Pinpoint the cell where the given text exists, returning its (X, Y) midpoint coordinate. 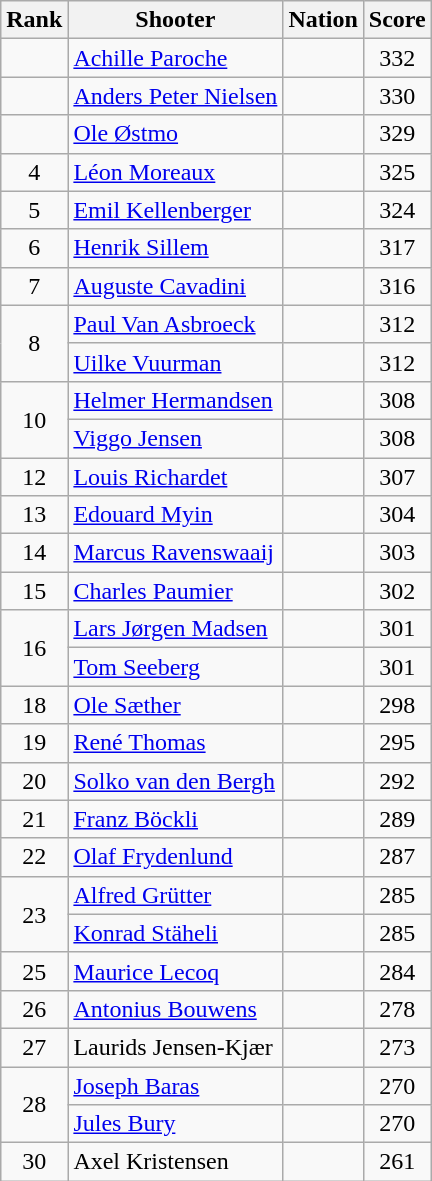
6 (34, 248)
28 (34, 1104)
26 (34, 1009)
287 (397, 857)
Ole Østmo (176, 134)
Axel Kristensen (176, 1162)
Léon Moreaux (176, 172)
Auguste Cavadini (176, 286)
7 (34, 286)
Louis Richardet (176, 477)
René Thomas (176, 743)
Marcus Ravenswaaij (176, 553)
Tom Seeberg (176, 667)
Antonius Bouwens (176, 1009)
284 (397, 971)
23 (34, 914)
289 (397, 819)
8 (34, 343)
16 (34, 648)
Uilke Vuurman (176, 362)
Achille Paroche (176, 58)
12 (34, 477)
Konrad Stäheli (176, 933)
Jules Bury (176, 1124)
4 (34, 172)
Nation (323, 20)
Alfred Grütter (176, 895)
21 (34, 819)
273 (397, 1047)
295 (397, 743)
Emil Kellenberger (176, 210)
303 (397, 553)
18 (34, 705)
307 (397, 477)
19 (34, 743)
304 (397, 515)
316 (397, 286)
Viggo Jensen (176, 438)
Score (397, 20)
Rank (34, 20)
325 (397, 172)
13 (34, 515)
324 (397, 210)
Solko van den Bergh (176, 781)
Paul Van Asbroeck (176, 324)
Shooter (176, 20)
278 (397, 1009)
Lars Jørgen Madsen (176, 629)
261 (397, 1162)
Franz Böckli (176, 819)
302 (397, 591)
Anders Peter Nielsen (176, 96)
20 (34, 781)
15 (34, 591)
14 (34, 553)
30 (34, 1162)
25 (34, 971)
Joseph Baras (176, 1085)
5 (34, 210)
332 (397, 58)
Edouard Myin (176, 515)
Olaf Frydenlund (176, 857)
Ole Sæther (176, 705)
Maurice Lecoq (176, 971)
Charles Paumier (176, 591)
329 (397, 134)
292 (397, 781)
298 (397, 705)
330 (397, 96)
Helmer Hermandsen (176, 400)
22 (34, 857)
27 (34, 1047)
Laurids Jensen-Kjær (176, 1047)
317 (397, 248)
10 (34, 419)
Henrik Sillem (176, 248)
